Determine the [x, y] coordinate at the center of the cell enclosing the given text.  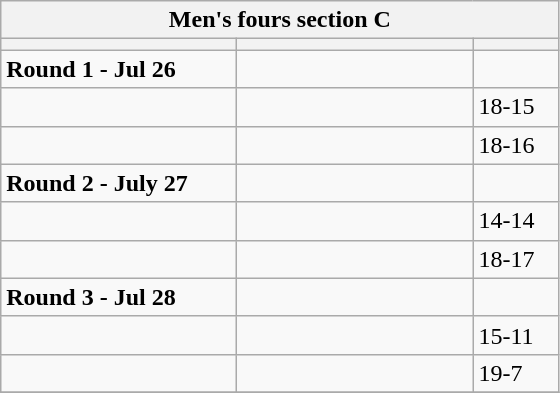
15-11 [516, 335]
18-17 [516, 259]
Round 3 - Jul 28 [119, 297]
Round 2 - July 27 [119, 183]
14-14 [516, 221]
18-15 [516, 107]
Men's fours section C [280, 20]
19-7 [516, 373]
18-16 [516, 145]
Round 1 - Jul 26 [119, 69]
